Return [x, y] of the center of cell containing provided text 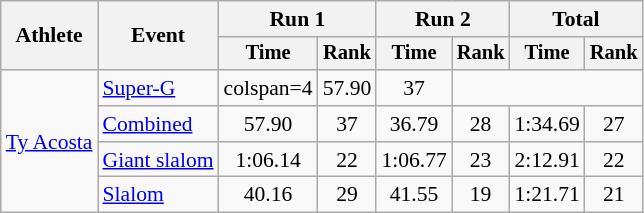
2:12.91 [546, 160]
Run 2 [442, 19]
1:06.77 [414, 160]
Athlete [50, 36]
40.16 [268, 195]
23 [481, 160]
Giant slalom [158, 160]
36.79 [414, 124]
1:21.71 [546, 195]
Super-G [158, 88]
1:34.69 [546, 124]
Combined [158, 124]
colspan=4 [268, 88]
21 [614, 195]
28 [481, 124]
1:06.14 [268, 160]
41.55 [414, 195]
27 [614, 124]
Slalom [158, 195]
Run 1 [298, 19]
Event [158, 36]
29 [348, 195]
Ty Acosta [50, 141]
Total [576, 19]
19 [481, 195]
